Determine the [X, Y] coordinate at the center of the cell enclosing the given text.  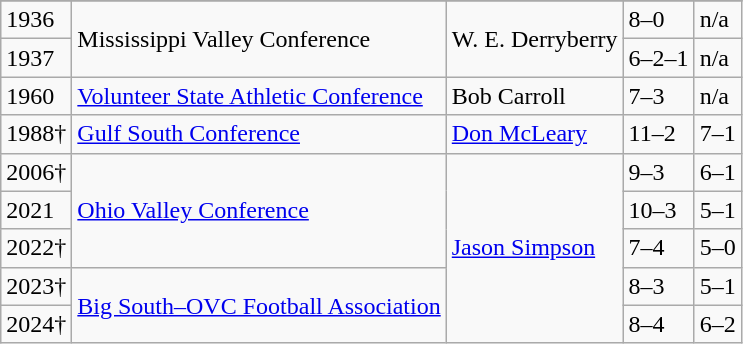
8–4 [658, 324]
Volunteer State Athletic Conference [259, 96]
7–1 [718, 134]
5–0 [718, 248]
7–4 [658, 248]
Gulf South Conference [259, 134]
2006† [36, 172]
1937 [36, 58]
6–1 [718, 172]
1988† [36, 134]
8–0 [658, 20]
Ohio Valley Conference [259, 210]
Jason Simpson [534, 248]
W. E. Derryberry [534, 39]
7–3 [658, 96]
1960 [36, 96]
2022† [36, 248]
8–3 [658, 286]
Bob Carroll [534, 96]
2021 [36, 210]
6–2–1 [658, 58]
Mississippi Valley Conference [259, 39]
11–2 [658, 134]
2024† [36, 324]
Big South–OVC Football Association [259, 305]
2023† [36, 286]
9–3 [658, 172]
Don McLeary [534, 134]
10–3 [658, 210]
1936 [36, 20]
6–2 [718, 324]
